Output the (X, Y) coordinate of the center of the cell containing the given text.  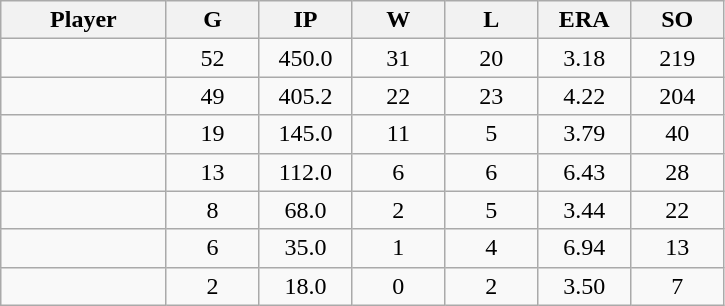
49 (212, 96)
L (492, 20)
ERA (584, 20)
W (398, 20)
31 (398, 58)
4.22 (584, 96)
SO (678, 20)
23 (492, 96)
204 (678, 96)
1 (398, 248)
35.0 (306, 248)
112.0 (306, 172)
18.0 (306, 286)
3.18 (584, 58)
11 (398, 134)
145.0 (306, 134)
0 (398, 286)
219 (678, 58)
52 (212, 58)
450.0 (306, 58)
6.94 (584, 248)
40 (678, 134)
405.2 (306, 96)
4 (492, 248)
7 (678, 286)
8 (212, 210)
20 (492, 58)
6.43 (584, 172)
IP (306, 20)
Player (84, 20)
3.50 (584, 286)
68.0 (306, 210)
3.44 (584, 210)
19 (212, 134)
G (212, 20)
3.79 (584, 134)
28 (678, 172)
